Determine the [x, y] coordinate at the center of the cell enclosing the given text.  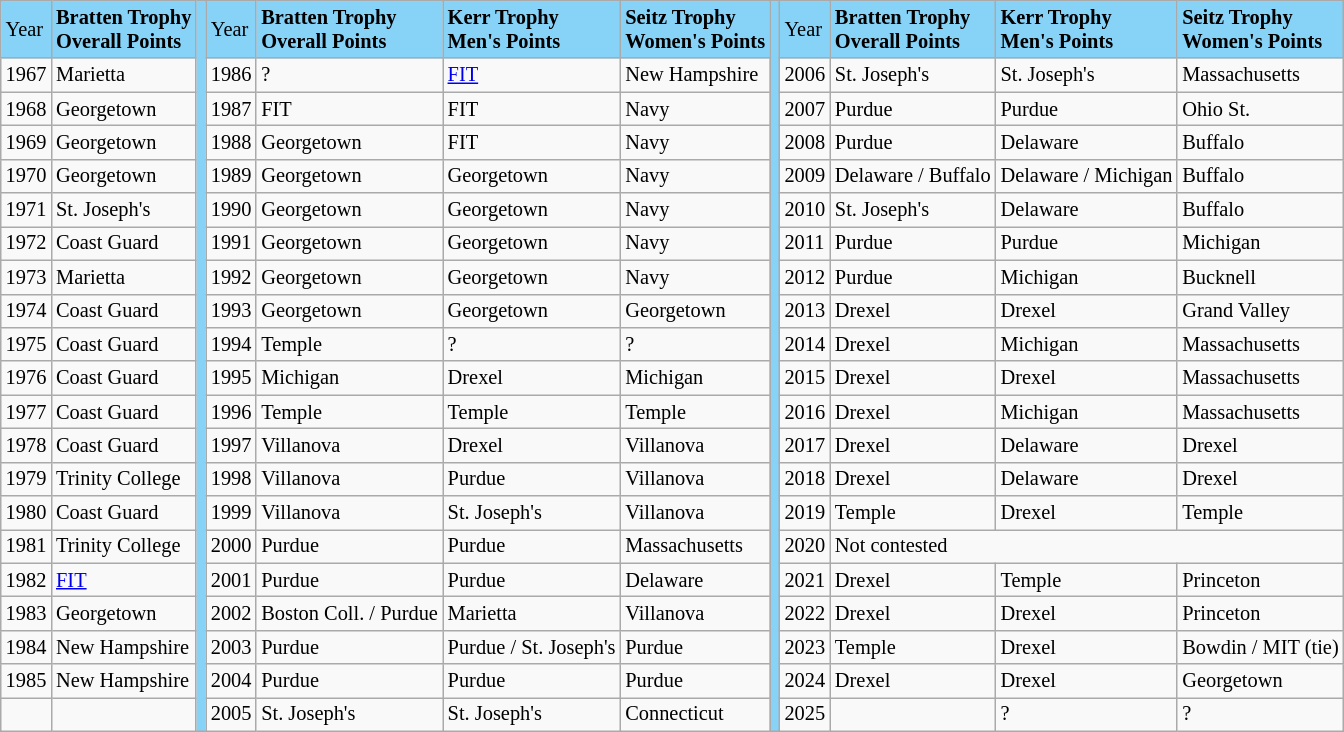
1975 [26, 344]
2020 [805, 546]
1970 [26, 176]
2001 [231, 580]
1973 [26, 277]
2025 [805, 714]
1978 [26, 445]
1968 [26, 109]
Delaware / Buffalo [913, 176]
1986 [231, 75]
Connecticut [695, 714]
2014 [805, 344]
2013 [805, 311]
2021 [805, 580]
Ohio St. [1260, 109]
1992 [231, 277]
2015 [805, 378]
1971 [26, 210]
1972 [26, 243]
1993 [231, 311]
1990 [231, 210]
2016 [805, 412]
1997 [231, 445]
2003 [231, 647]
2004 [231, 681]
1991 [231, 243]
2007 [805, 109]
1996 [231, 412]
Purdue / St. Joseph's [532, 647]
2009 [805, 176]
1989 [231, 176]
2024 [805, 681]
1976 [26, 378]
2002 [231, 613]
2017 [805, 445]
2018 [805, 479]
1985 [26, 681]
Bucknell [1260, 277]
1999 [231, 513]
2006 [805, 75]
2010 [805, 210]
1987 [231, 109]
1981 [26, 546]
1984 [26, 647]
2005 [231, 714]
1983 [26, 613]
2000 [231, 546]
1982 [26, 580]
1988 [231, 142]
2011 [805, 243]
2019 [805, 513]
1969 [26, 142]
Bowdin / MIT (tie) [1260, 647]
1980 [26, 513]
1977 [26, 412]
2012 [805, 277]
1995 [231, 378]
Boston Coll. / Purdue [349, 613]
2008 [805, 142]
1967 [26, 75]
Delaware / Michigan [1087, 176]
1994 [231, 344]
Grand Valley [1260, 311]
1998 [231, 479]
2022 [805, 613]
1979 [26, 479]
Not contested [1087, 546]
1974 [26, 311]
2023 [805, 647]
